Scan for the cell matching the given text and deliver its [X, Y] coordinate at center. 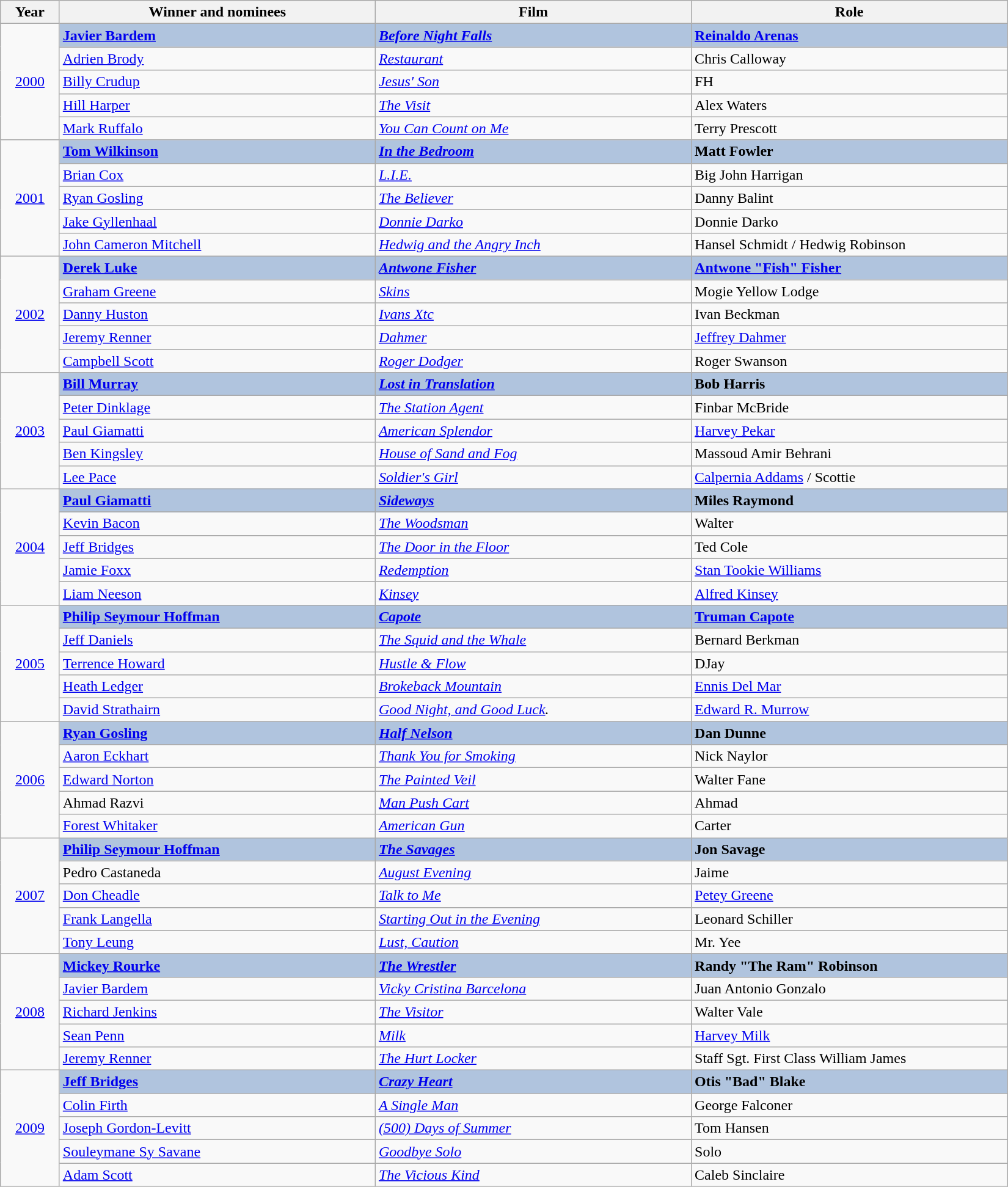
The Woodsman [533, 524]
Kevin Bacon [217, 524]
Goodbye Solo [533, 1152]
Big John Harrigan [849, 175]
Stan Tookie Williams [849, 570]
Mark Ruffalo [217, 128]
Lee Pace [217, 477]
A Single Man [533, 1105]
The Believer [533, 198]
Ivan Beckman [849, 315]
Caleb Sinclaire [849, 1175]
Bob Harris [849, 384]
Chris Calloway [849, 59]
Hansel Schmidt / Hedwig Robinson [849, 244]
Adam Scott [217, 1175]
Danny Balint [849, 198]
Milk [533, 1035]
Forest Whitaker [217, 826]
Walter Vale [849, 1012]
L.I.E. [533, 175]
Heath Ledger [217, 687]
2002 [31, 314]
DJay [849, 663]
2001 [31, 198]
Randy "The Ram" Robinson [849, 965]
Tony Leung [217, 942]
Liam Neeson [217, 593]
Massoud Amir Behrani [849, 454]
Starting Out in the Evening [533, 919]
Jeff Daniels [217, 640]
Ted Cole [849, 547]
Film [533, 12]
Petey Greene [849, 896]
You Can Count on Me [533, 128]
Solo [849, 1152]
Ben Kingsley [217, 454]
Soldier's Girl [533, 477]
Jesus' Son [533, 82]
Walter Fane [849, 780]
The Station Agent [533, 407]
Redemption [533, 570]
The Wrestler [533, 965]
The Squid and the Whale [533, 640]
Souleymane Sy Savane [217, 1152]
Adrien Brody [217, 59]
2003 [31, 431]
Leonard Schiller [849, 919]
Miles Raymond [849, 500]
In the Bedroom [533, 152]
Alex Waters [849, 105]
Walter [849, 524]
The Savages [533, 849]
Roger Swanson [849, 361]
Ahmad Razvi [217, 803]
American Splendor [533, 431]
George Falconer [849, 1105]
Staff Sgt. First Class William James [849, 1059]
2008 [31, 1012]
Antwone Fisher [533, 268]
Restaurant [533, 59]
Tom Hansen [849, 1128]
Kinsey [533, 593]
2000 [31, 82]
(500) Days of Summer [533, 1128]
Dahmer [533, 338]
Crazy Heart [533, 1082]
Peter Dinklage [217, 407]
The Hurt Locker [533, 1059]
Mickey Rourke [217, 965]
The Painted Veil [533, 780]
2005 [31, 663]
Good Night, and Good Luck. [533, 710]
Before Night Falls [533, 35]
The Visit [533, 105]
Ennis Del Mar [849, 687]
Richard Jenkins [217, 1012]
Matt Fowler [849, 152]
Terry Prescott [849, 128]
Bernard Berkman [849, 640]
Colin Firth [217, 1105]
American Gun [533, 826]
Edward Norton [217, 780]
Sideways [533, 500]
The Door in the Floor [533, 547]
Jon Savage [849, 849]
Tom Wilkinson [217, 152]
Ahmad [849, 803]
Danny Huston [217, 315]
Ivans Xtc [533, 315]
2007 [31, 896]
House of Sand and Fog [533, 454]
Hill Harper [217, 105]
David Strathairn [217, 710]
Brian Cox [217, 175]
Derek Luke [217, 268]
FH [849, 82]
Hustle & Flow [533, 663]
Pedro Castaneda [217, 872]
2009 [31, 1128]
Graham Greene [217, 291]
Dan Dunne [849, 733]
Talk to Me [533, 896]
Brokeback Mountain [533, 687]
Alfred Kinsey [849, 593]
Jaime [849, 872]
Calpernia Addams / Scottie [849, 477]
Mogie Yellow Lodge [849, 291]
Edward R. Murrow [849, 710]
Don Cheadle [217, 896]
Otis "Bad" Blake [849, 1082]
Skins [533, 291]
Mr. Yee [849, 942]
Aaron Eckhart [217, 756]
Roger Dodger [533, 361]
The Visitor [533, 1012]
Jake Gyllenhaal [217, 221]
Joseph Gordon-Levitt [217, 1128]
Juan Antonio Gonzalo [849, 988]
Antwone "Fish" Fisher [849, 268]
2006 [31, 780]
Year [31, 12]
Jeffrey Dahmer [849, 338]
Billy Crudup [217, 82]
Harvey Milk [849, 1035]
Half Nelson [533, 733]
Winner and nominees [217, 12]
Jamie Foxx [217, 570]
Man Push Cart [533, 803]
Sean Penn [217, 1035]
Vicky Cristina Barcelona [533, 988]
Carter [849, 826]
Role [849, 12]
Campbell Scott [217, 361]
Lost in Translation [533, 384]
Thank You for Smoking [533, 756]
Finbar McBride [849, 407]
Reinaldo Arenas [849, 35]
Bill Murray [217, 384]
John Cameron Mitchell [217, 244]
2004 [31, 547]
Capote [533, 616]
Nick Naylor [849, 756]
The Vicious Kind [533, 1175]
Terrence Howard [217, 663]
Frank Langella [217, 919]
Hedwig and the Angry Inch [533, 244]
Lust, Caution [533, 942]
Truman Capote [849, 616]
Harvey Pekar [849, 431]
August Evening [533, 872]
